Pinpoint the cell where the given text exists, returning its (x, y) midpoint coordinate. 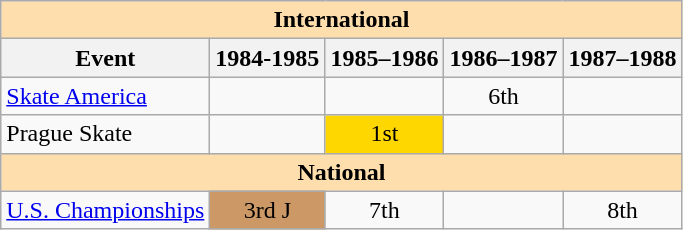
1985–1986 (384, 58)
1st (384, 134)
1987–1988 (622, 58)
Prague Skate (106, 134)
1986–1987 (504, 58)
National (342, 172)
7th (384, 210)
6th (504, 96)
Event (106, 58)
3rd J (268, 210)
8th (622, 210)
U.S. Championships (106, 210)
International (342, 20)
1984-1985 (268, 58)
Skate America (106, 96)
